Determine the [X, Y] coordinate at the center of the cell enclosing the given text.  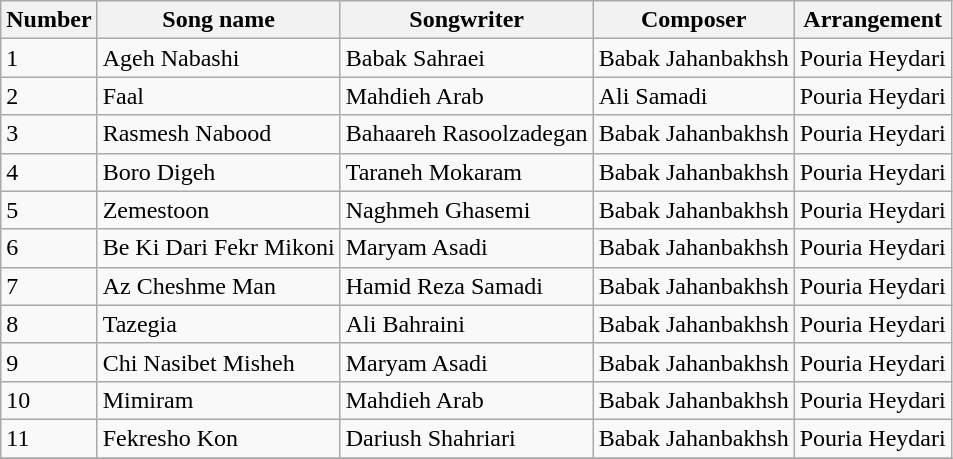
Number [49, 20]
Taraneh Mokaram [466, 172]
1 [49, 58]
Hamid Reza Samadi [466, 286]
Chi Nasibet Misheh [218, 362]
10 [49, 400]
2 [49, 96]
Song name [218, 20]
Babak Sahraei [466, 58]
Ageh Nabashi [218, 58]
Composer [694, 20]
Mimiram [218, 400]
Faal [218, 96]
Zemestoon [218, 210]
Be Ki Dari Fekr Mikoni [218, 248]
7 [49, 286]
Ali Samadi [694, 96]
Songwriter [466, 20]
Boro Digeh [218, 172]
11 [49, 438]
Rasmesh Nabood [218, 134]
Tazegia [218, 324]
Naghmeh Ghasemi [466, 210]
Dariush Shahriari [466, 438]
Fekresho Kon [218, 438]
Bahaareh Rasoolzadegan [466, 134]
9 [49, 362]
3 [49, 134]
8 [49, 324]
Arrangement [872, 20]
4 [49, 172]
Ali Bahraini [466, 324]
Az Cheshme Man [218, 286]
5 [49, 210]
6 [49, 248]
